From the cell containing the given text, extract its center point as [x, y] coordinate. 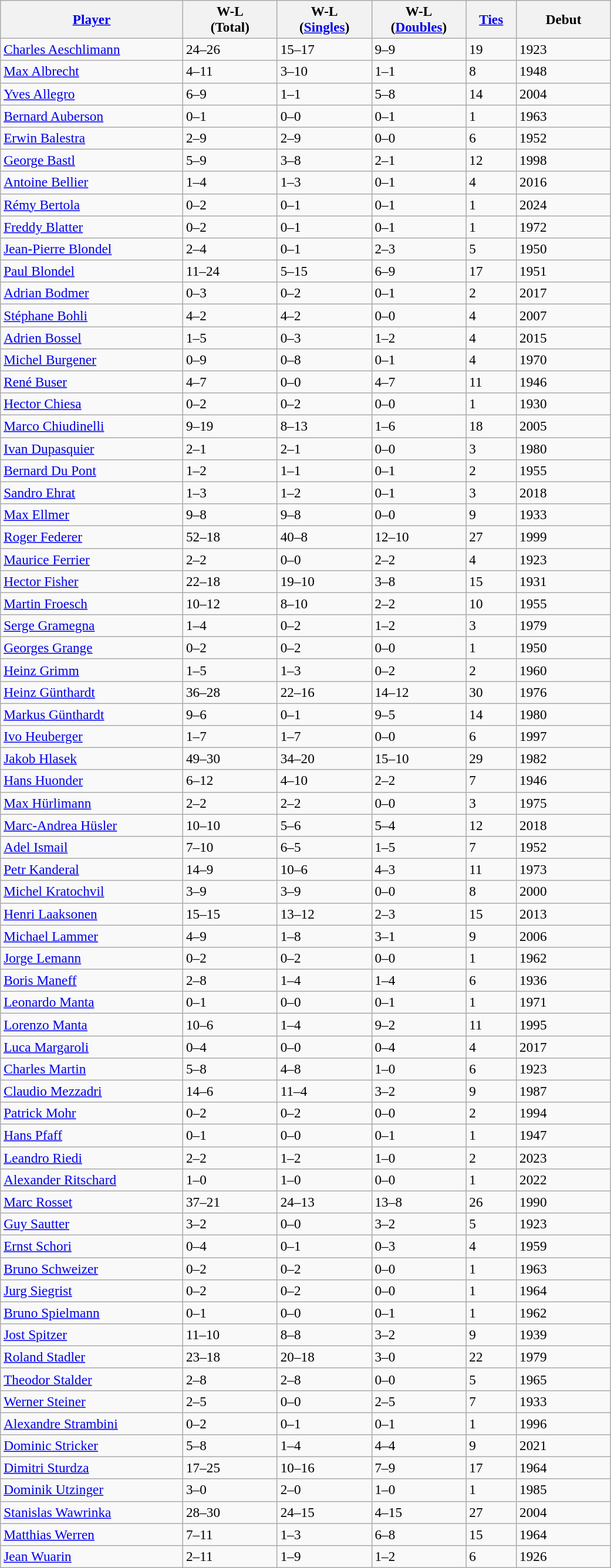
1990 [563, 1202]
1965 [563, 1379]
9–19 [230, 426]
Georges Grange [92, 648]
17–25 [230, 1468]
26 [491, 1202]
Guy Sautter [92, 1224]
2022 [563, 1180]
9–5 [419, 714]
Jorge Lemann [92, 958]
Charles Aeschlimann [92, 49]
15–15 [230, 914]
Henri Laaksonen [92, 914]
8–10 [324, 604]
1985 [563, 1490]
5–6 [324, 825]
10–10 [230, 825]
1999 [563, 537]
Jost Spitzer [92, 1335]
30 [491, 692]
6–8 [419, 1534]
1970 [563, 360]
15–10 [419, 758]
7–10 [230, 847]
4–9 [230, 936]
49–30 [230, 758]
36–28 [230, 692]
1959 [563, 1246]
Alexandre Strambini [92, 1423]
1931 [563, 581]
Michael Lammer [92, 936]
Hans Huonder [92, 781]
Erwin Balestra [92, 138]
Freddy Blatter [92, 226]
1976 [563, 692]
Dominik Utzinger [92, 1490]
1975 [563, 803]
1947 [563, 1135]
7–9 [419, 1468]
1948 [563, 72]
2–4 [230, 249]
2005 [563, 426]
23–18 [230, 1357]
Martin Froesch [92, 604]
1930 [563, 404]
Rémy Bertola [92, 205]
9–9 [419, 49]
Jakob Hlasek [92, 758]
3–10 [324, 72]
Stéphane Bohli [92, 315]
1926 [563, 1556]
1982 [563, 758]
1–8 [324, 936]
Max Hürlimann [92, 803]
4–11 [230, 72]
Michel Burgener [92, 360]
22–16 [324, 692]
24–15 [324, 1512]
14–6 [230, 1091]
Adrian Bodmer [92, 293]
Max Ellmer [92, 514]
13–8 [419, 1202]
1987 [563, 1091]
2006 [563, 936]
W-L(Total) [230, 19]
Marc-Andrea Hüsler [92, 825]
4–3 [419, 869]
14–12 [419, 692]
9–6 [230, 714]
Player [92, 19]
1973 [563, 869]
Roger Federer [92, 537]
Hector Chiesa [92, 404]
10–16 [324, 1468]
Alexander Ritschard [92, 1180]
Theodor Stalder [92, 1379]
1939 [563, 1335]
13–12 [324, 914]
Hans Pfaff [92, 1135]
2016 [563, 182]
2–0 [324, 1490]
2023 [563, 1157]
Jean Wuarin [92, 1556]
5–15 [324, 271]
Leandro Riedi [92, 1157]
4–10 [324, 781]
Ivan Dupasquier [92, 448]
3–1 [419, 936]
Stanislas Wawrinka [92, 1512]
Adel Ismail [92, 847]
Bruno Spielmann [92, 1313]
37–21 [230, 1202]
Dimitri Sturdza [92, 1468]
W-L(Doubles) [419, 19]
Max Albrecht [92, 72]
1–9 [324, 1556]
4–8 [324, 1069]
Lorenzo Manta [92, 1024]
7–11 [230, 1534]
Hector Fisher [92, 581]
Jean-Pierre Blondel [92, 249]
Ivo Heuberger [92, 736]
Bernard Du Pont [92, 470]
1960 [563, 670]
1936 [563, 980]
2024 [563, 205]
5–4 [419, 825]
1971 [563, 1003]
Claudio Mezzadri [92, 1091]
Bernard Auberson [92, 116]
19 [491, 49]
18 [491, 426]
10 [491, 604]
Charles Martin [92, 1069]
2000 [563, 892]
Roland Stadler [92, 1357]
1951 [563, 271]
20–18 [324, 1357]
Antoine Bellier [92, 182]
14–9 [230, 869]
Adrien Bossel [92, 337]
Michel Kratochvil [92, 892]
Marco Chiudinelli [92, 426]
34–20 [324, 758]
28–30 [230, 1512]
Werner Steiner [92, 1401]
2013 [563, 914]
1–6 [419, 426]
0–8 [324, 360]
11–10 [230, 1335]
6–12 [230, 781]
6–5 [324, 847]
Yves Allegro [92, 94]
Serge Gramegna [92, 625]
Leonardo Manta [92, 1003]
4–15 [419, 1512]
19–10 [324, 581]
W-L(Singles) [324, 19]
11–24 [230, 271]
29 [491, 758]
10–12 [230, 604]
0–9 [230, 360]
5–9 [230, 160]
8–13 [324, 426]
40–8 [324, 537]
Dominic Stricker [92, 1445]
Maurice Ferrier [92, 559]
1972 [563, 226]
2015 [563, 337]
Petr Kanderal [92, 869]
Luca Margaroli [92, 1047]
Matthias Werren [92, 1534]
1994 [563, 1113]
22–18 [230, 581]
2021 [563, 1445]
Boris Maneff [92, 980]
4–4 [419, 1445]
Ernst Schori [92, 1246]
Patrick Mohr [92, 1113]
1997 [563, 736]
1996 [563, 1423]
Paul Blondel [92, 271]
Markus Günthardt [92, 714]
52–18 [230, 537]
12–10 [419, 537]
Jurg Siegrist [92, 1291]
11–4 [324, 1091]
2007 [563, 315]
9–2 [419, 1024]
24–13 [324, 1202]
24–26 [230, 49]
1995 [563, 1024]
Bruno Schweizer [92, 1268]
Sandro Ehrat [92, 493]
Heinz Grimm [92, 670]
Marc Rosset [92, 1202]
Debut [563, 19]
George Bastl [92, 160]
15–17 [324, 49]
Ties [491, 19]
22 [491, 1357]
Heinz Günthardt [92, 692]
René Buser [92, 382]
8–8 [324, 1335]
2–11 [230, 1556]
1998 [563, 160]
